Locate the cell with the specified text and output its [x, y] center coordinate. 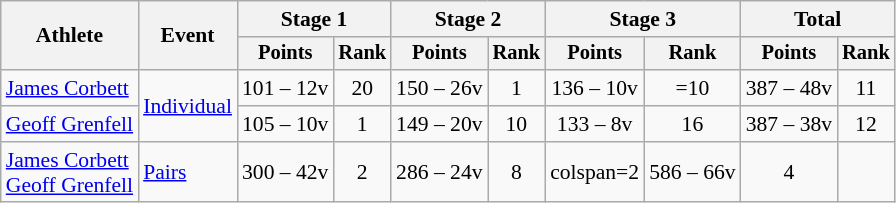
Stage 2 [468, 19]
Total [818, 19]
133 – 8v [594, 124]
150 – 26v [439, 88]
James CorbettGeoff Grenfell [70, 172]
2 [362, 172]
Individual [188, 106]
8 [517, 172]
101 – 12v [285, 88]
586 – 66v [692, 172]
4 [789, 172]
16 [692, 124]
Event [188, 36]
Stage 1 [314, 19]
20 [362, 88]
James Corbett [70, 88]
136 – 10v [594, 88]
Athlete [70, 36]
12 [866, 124]
Geoff Grenfell [70, 124]
Stage 3 [643, 19]
300 – 42v [285, 172]
105 – 10v [285, 124]
Pairs [188, 172]
=10 [692, 88]
11 [866, 88]
286 – 24v [439, 172]
387 – 48v [789, 88]
387 – 38v [789, 124]
colspan=2 [594, 172]
149 – 20v [439, 124]
10 [517, 124]
